Search for the cell housing the specified text and yield its [x, y] center coordinate. 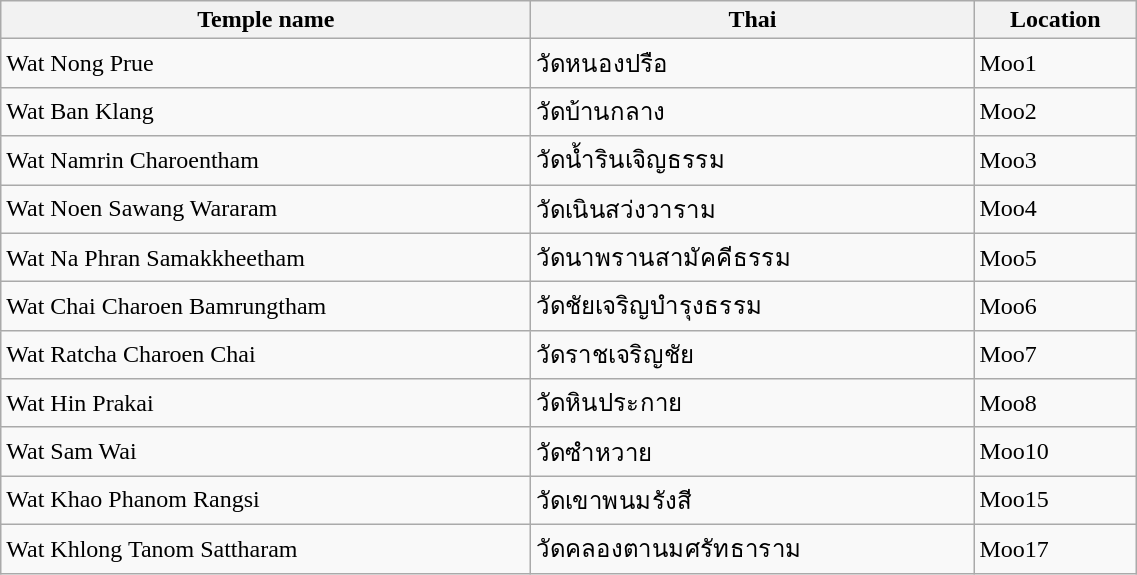
Wat Khlong Tanom Sattharam [266, 548]
Moo4 [1056, 208]
วัดชัยเจริญบำรุงธรรม [752, 306]
วัดหินประกาย [752, 404]
Wat Sam Wai [266, 452]
Moo7 [1056, 354]
Moo8 [1056, 404]
Moo6 [1056, 306]
Wat Na Phran Samakkheetham [266, 258]
Wat Ban Klang [266, 112]
Moo10 [1056, 452]
Moo1 [1056, 64]
Temple name [266, 20]
วัดบ้านกลาง [752, 112]
Moo3 [1056, 160]
Thai [752, 20]
วัดหนองปรือ [752, 64]
วัดซำหวาย [752, 452]
Wat Ratcha Charoen Chai [266, 354]
วัดเนินสว่งวาราม [752, 208]
Wat Namrin Charoentham [266, 160]
Wat Noen Sawang Wararam [266, 208]
Moo17 [1056, 548]
วัดน้ำรินเจิญธรรม [752, 160]
Wat Nong Prue [266, 64]
วัดเขาพนมรังสี [752, 500]
วัดคลองตานมศรัทธาราม [752, 548]
Location [1056, 20]
วัดนาพรานสามัคคีธรรม [752, 258]
Wat Hin Prakai [266, 404]
Moo2 [1056, 112]
วัดราชเจริญชัย [752, 354]
Wat Khao Phanom Rangsi [266, 500]
Wat Chai Charoen Bamrungtham [266, 306]
Moo15 [1056, 500]
Moo5 [1056, 258]
